Find where the given text appears and provide that cell's center as (x, y) coordinate. 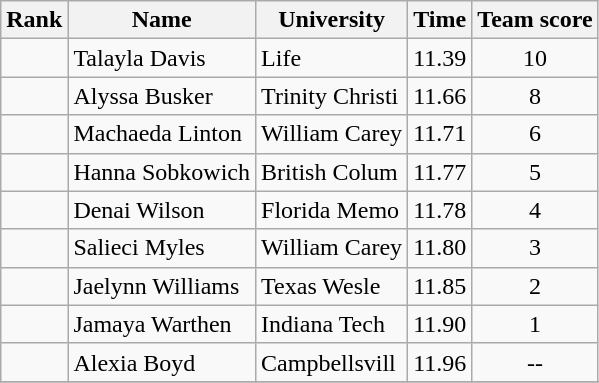
Jamaya Warthen (162, 324)
Team score (535, 20)
10 (535, 58)
Life (332, 58)
11.80 (440, 248)
11.85 (440, 286)
11.78 (440, 210)
Salieci Myles (162, 248)
Trinity Christi (332, 96)
Denai Wilson (162, 210)
11.66 (440, 96)
Name (162, 20)
Hanna Sobkowich (162, 172)
11.90 (440, 324)
-- (535, 362)
Campbellsvill (332, 362)
Rank (34, 20)
Jaelynn Williams (162, 286)
11.96 (440, 362)
British Colum (332, 172)
Indiana Tech (332, 324)
Alyssa Busker (162, 96)
Florida Memo (332, 210)
11.77 (440, 172)
11.71 (440, 134)
3 (535, 248)
Alexia Boyd (162, 362)
Talayla Davis (162, 58)
University (332, 20)
6 (535, 134)
4 (535, 210)
Machaeda Linton (162, 134)
1 (535, 324)
5 (535, 172)
11.39 (440, 58)
Texas Wesle (332, 286)
Time (440, 20)
2 (535, 286)
8 (535, 96)
